Output the (x, y) coordinate of the center of the cell containing the given text.  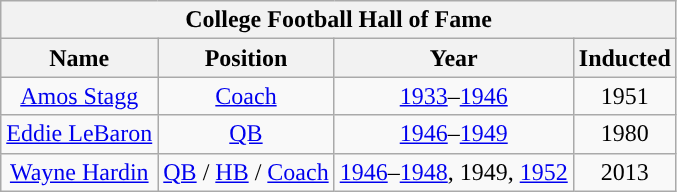
1946–1949 (454, 134)
1933–1946 (454, 96)
1946–1948, 1949, 1952 (454, 172)
Coach (246, 96)
1951 (624, 96)
Name (80, 58)
QB / HB / Coach (246, 172)
Inducted (624, 58)
Eddie LeBaron (80, 134)
Year (454, 58)
1980 (624, 134)
College Football Hall of Fame (339, 20)
Position (246, 58)
Amos Stagg (80, 96)
QB (246, 134)
Wayne Hardin (80, 172)
2013 (624, 172)
